Pinpoint the cell where the given text exists, returning its (X, Y) midpoint coordinate. 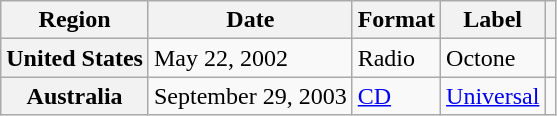
September 29, 2003 (250, 96)
Universal (493, 96)
Octone (493, 58)
May 22, 2002 (250, 58)
Australia (75, 96)
Label (493, 20)
Date (250, 20)
Radio (396, 58)
Region (75, 20)
United States (75, 58)
CD (396, 96)
Format (396, 20)
